For the text-containing cell, return its midpoint in [X, Y] coordinate format. 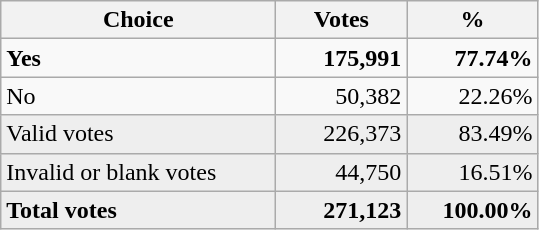
226,373 [342, 134]
44,750 [342, 172]
50,382 [342, 96]
Yes [138, 58]
Choice [138, 20]
271,123 [342, 210]
Total votes [138, 210]
16.51% [472, 172]
No [138, 96]
% [472, 20]
175,991 [342, 58]
Invalid or blank votes [138, 172]
77.74% [472, 58]
Valid votes [138, 134]
100.00% [472, 210]
Votes [342, 20]
22.26% [472, 96]
83.49% [472, 134]
